Provide the [X, Y] coordinate of the cell's center where the given text is located.  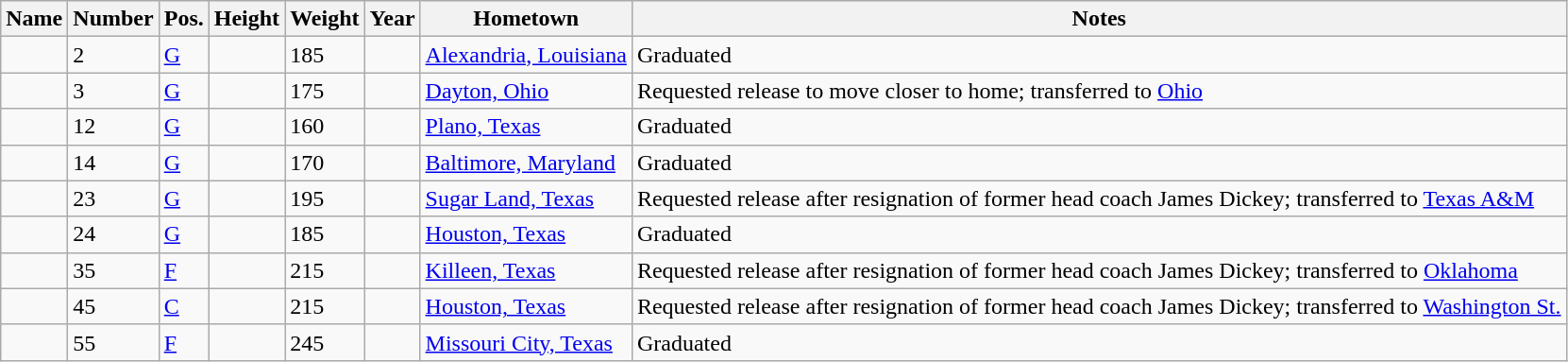
24 [113, 234]
160 [325, 127]
Requested release after resignation of former head coach James Dickey; transferred to Oklahoma [1099, 270]
3 [113, 91]
Plano, Texas [526, 127]
Alexandria, Louisiana [526, 55]
Baltimore, Maryland [526, 163]
175 [325, 91]
Year [393, 19]
Sugar Land, Texas [526, 198]
23 [113, 198]
170 [325, 163]
55 [113, 342]
Requested release to move closer to home; transferred to Ohio [1099, 91]
2 [113, 55]
195 [325, 198]
35 [113, 270]
Dayton, Ohio [526, 91]
Height [246, 19]
Requested release after resignation of former head coach James Dickey; transferred to Texas A&M [1099, 198]
12 [113, 127]
Notes [1099, 19]
14 [113, 163]
Killeen, Texas [526, 270]
Requested release after resignation of former head coach James Dickey; transferred to Washington St. [1099, 306]
Hometown [526, 19]
45 [113, 306]
Name [34, 19]
C [183, 306]
245 [325, 342]
Number [113, 19]
Missouri City, Texas [526, 342]
Weight [325, 19]
Pos. [183, 19]
